Capture the cell that displays the provided text and extract its (X, Y) central coordinate. 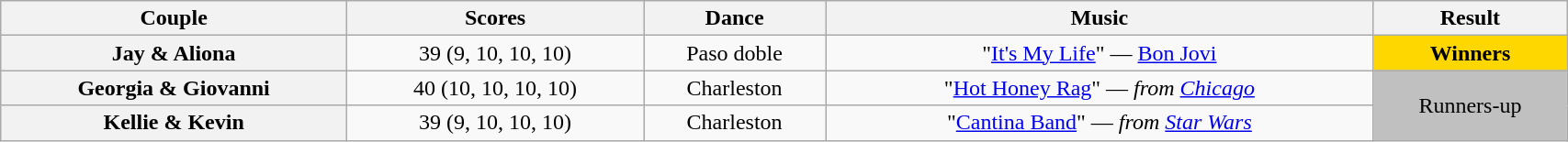
Scores (496, 18)
Jay & Aliona (175, 53)
Paso doble (735, 53)
Music (1099, 18)
Result (1470, 18)
40 (10, 10, 10, 10) (496, 88)
Runners-up (1470, 105)
Dance (735, 18)
"Cantina Band" — from Star Wars (1099, 123)
Kellie & Kevin (175, 123)
"It's My Life" — Bon Jovi (1099, 53)
Georgia & Giovanni (175, 88)
"Hot Honey Rag" — from Chicago (1099, 88)
Winners (1470, 53)
Couple (175, 18)
